Identify which cell holds the provided text, then report its [x, y] central coordinate. 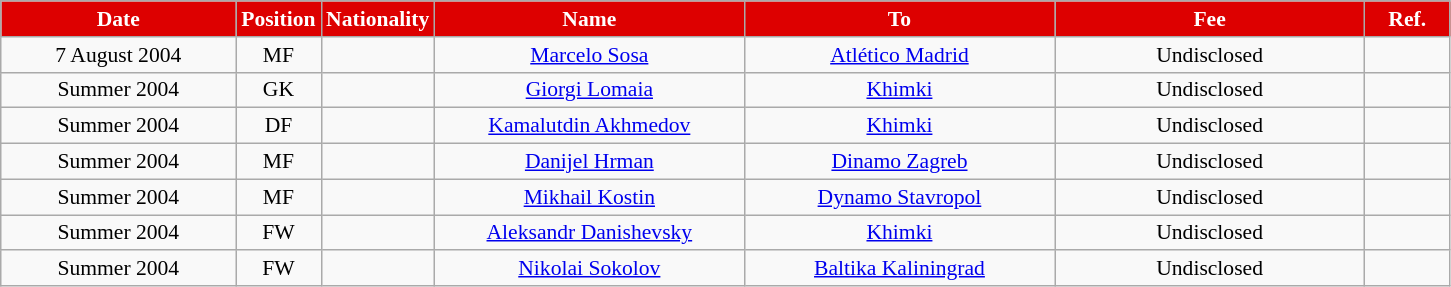
Nationality [378, 19]
Name [589, 19]
Giorgi Lomaia [589, 90]
To [899, 19]
7 August 2004 [118, 55]
Aleksandr Danishevsky [589, 233]
Baltika Kaliningrad [899, 269]
Dinamo Zagreb [899, 162]
Kamalutdin Akhmedov [589, 126]
Atlético Madrid [899, 55]
DF [278, 126]
Mikhail Kostin [589, 197]
Ref. [1408, 19]
Nikolai Sokolov [589, 269]
Date [118, 19]
GK [278, 90]
Position [278, 19]
Danijel Hrman [589, 162]
Marcelo Sosa [589, 55]
Fee [1210, 19]
Dynamo Stavropol [899, 197]
